Extract the (x, y) coordinate from the center of the cell holding the provided text.  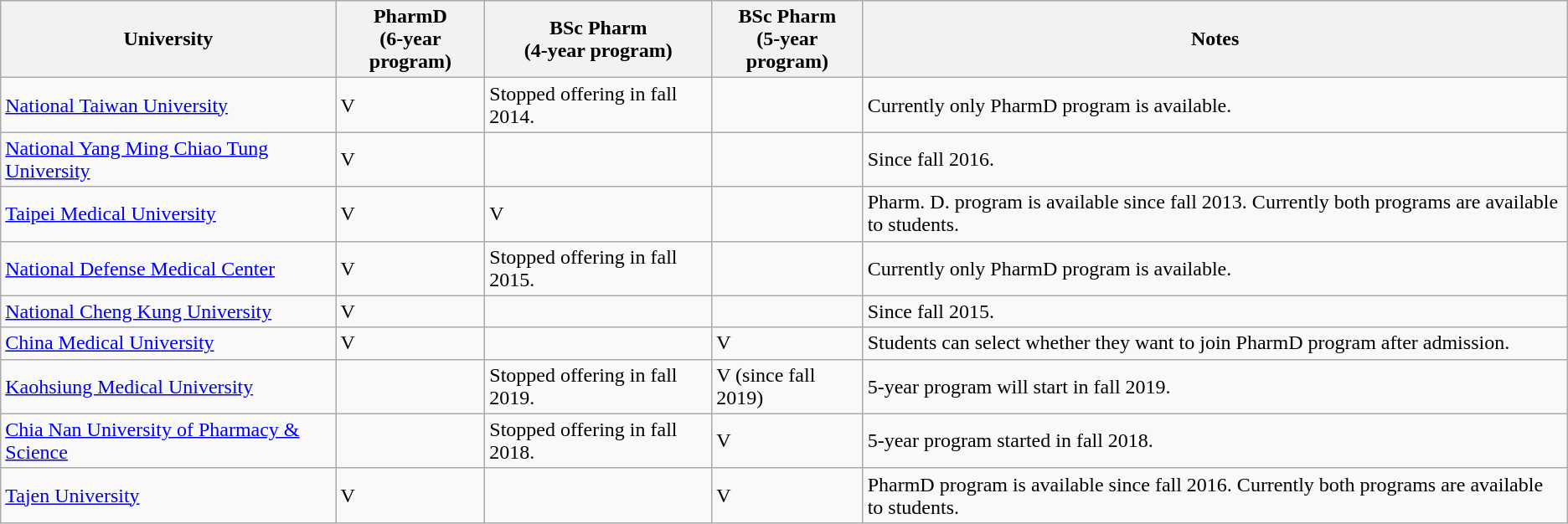
University (168, 39)
PharmD(6-year program) (410, 39)
V (since fall 2019) (787, 387)
Since fall 2015. (1215, 311)
Chia Nan University of Pharmacy & Science (168, 440)
5-year program will start in fall 2019. (1215, 387)
BSc Pharm(4-year program) (598, 39)
PharmD program is available since fall 2016. Currently both programs are available to students. (1215, 496)
Taipei Medical University (168, 214)
Stopped offering in fall 2018. (598, 440)
Tajen University (168, 496)
Stopped offering in fall 2015. (598, 268)
National Cheng Kung University (168, 311)
Stopped offering in fall 2014. (598, 105)
Kaohsiung Medical University (168, 387)
China Medical University (168, 343)
5-year program started in fall 2018. (1215, 440)
National Yang Ming Chiao Tung University (168, 159)
National Taiwan University (168, 105)
Students can select whether they want to join PharmD program after admission. (1215, 343)
Since fall 2016. (1215, 159)
Stopped offering in fall 2019. (598, 387)
Pharm. D. program is available since fall 2013. Currently both programs are available to students. (1215, 214)
Notes (1215, 39)
National Defense Medical Center (168, 268)
BSc Pharm(5-year program) (787, 39)
